From the cell containing the given text, extract its center point as (X, Y) coordinate. 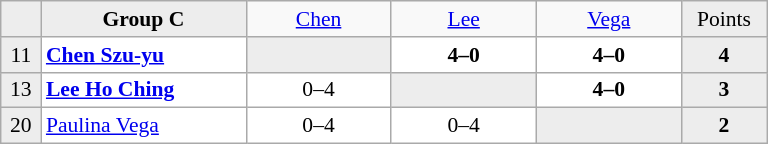
11 (21, 55)
13 (21, 90)
4 (724, 55)
20 (21, 126)
Group C (144, 19)
Chen (318, 19)
3 (724, 90)
Lee (464, 19)
2 (724, 126)
Paulina Vega (144, 126)
Chen Szu-yu (144, 55)
Points (724, 19)
Lee Ho Ching (144, 90)
Vega (608, 19)
